Pinpoint the cell where the given text exists, returning its [x, y] midpoint coordinate. 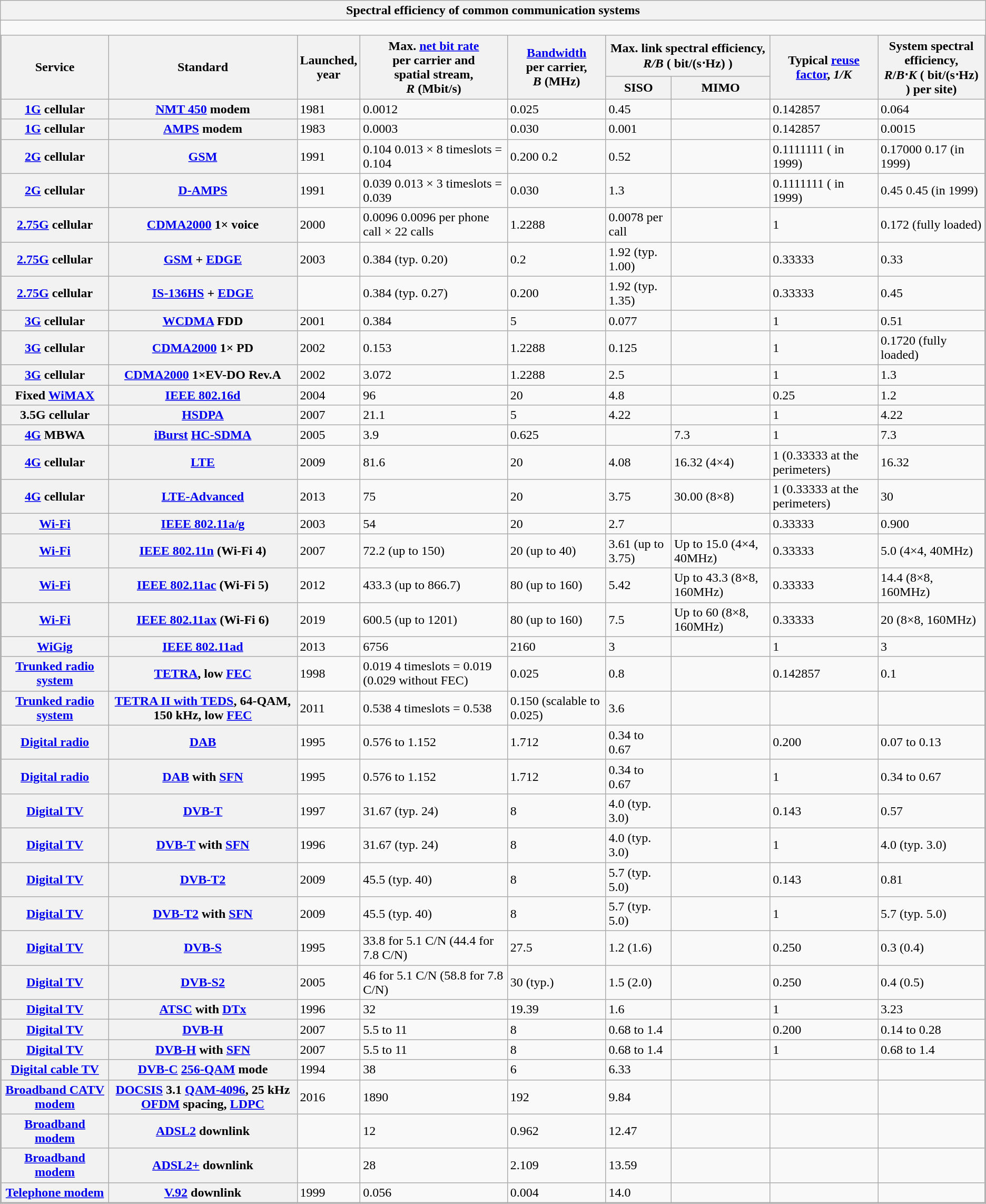
GSM + EDGE [203, 259]
0.52 [638, 156]
NMT 450 modem [203, 109]
28 [434, 1166]
GSM [203, 156]
13.59 [638, 1166]
3.61 (up to 3.75) [638, 551]
0.538 4 timeslots = 0.538 [434, 708]
3.072 [434, 375]
2019 [329, 620]
0.900 [931, 524]
3.9 [434, 435]
DVB-T with SFN [203, 845]
0.1 [931, 673]
DVB-C 256-QAM mode [203, 1070]
SISO [638, 87]
0.0012 [434, 109]
32 [434, 1010]
Digital cable TV [55, 1070]
21.1 [434, 415]
30.00 (8×8) [721, 496]
600.5 (up to 1201) [434, 620]
0.153 [434, 348]
ATSC with DTx [203, 1010]
D-AMPS [203, 191]
LTE [203, 463]
Up to 15.0 (4×4, 40MHz) [721, 551]
5.42 [638, 585]
0.25 [824, 395]
0.962 [556, 1131]
4.08 [638, 463]
0.104 0.013 × 8 timeslots = 0.104 [434, 156]
ADSL2 downlink [203, 1131]
33.8 for 5.1 C/N (44.4 for 7.8 C/N) [434, 948]
1981 [329, 109]
2011 [329, 708]
0.0003 [434, 129]
2.109 [556, 1166]
9.84 [638, 1097]
0.056 [434, 1192]
Telephone modem [55, 1192]
0.019 4 timeslots = 0.019 (0.029 without FEC) [434, 673]
Bandwidthper carrier,B (MHz) [556, 67]
4.8 [638, 395]
IEEE 802.11ac (Wi-Fi 5) [203, 585]
6.33 [638, 1070]
16.32 (4×4) [721, 463]
Broadband CATV modem [55, 1097]
75 [434, 496]
1999 [329, 1192]
0.3 (0.4) [931, 948]
0.039 0.013 × 3 timeslots = 0.039 [434, 191]
DVB-T2 [203, 879]
MIMO [721, 87]
Up to 43.3 (8×8, 160MHz) [721, 585]
3.23 [931, 1010]
DVB-S [203, 948]
0.45 0.45 (in 1999) [931, 191]
0.172 (fully loaded) [931, 224]
0.33 [931, 259]
Standard [203, 67]
0.2 [556, 259]
AMPS modem [203, 129]
LTE-Advanced [203, 496]
WCDMA FDD [203, 320]
IEEE 802.16d [203, 395]
0.001 [638, 129]
1997 [329, 810]
CDMA2000 1× voice [203, 224]
54 [434, 524]
ADSL2+ downlink [203, 1166]
3.5G cellular [55, 415]
IEEE 802.11a/g [203, 524]
2004 [329, 395]
0.57 [931, 810]
DVB-T [203, 810]
2160 [556, 647]
0.625 [556, 435]
2016 [329, 1097]
iBurst HC-SDMA [203, 435]
0.51 [931, 320]
V.92 downlink [203, 1192]
81.6 [434, 463]
System spectral efficiency, R/B⋅K ( bit/(s⋅Hz) ) per site) [931, 67]
IEEE 802.11ax (Wi-Fi 6) [203, 620]
16.32 [931, 463]
0.1720 (fully loaded) [931, 348]
0.384 (typ. 0.20) [434, 259]
27.5 [556, 948]
0.0096 0.0096 per phone call × 22 calls [434, 224]
2012 [329, 585]
6 [556, 1070]
1.6 [638, 1010]
IEEE 802.11ad [203, 647]
CDMA2000 1× PD [203, 348]
3.6 [638, 708]
2.5 [638, 375]
1998 [329, 673]
4G MBWA [55, 435]
DOCSIS 3.1 QAM-4096, 25 kHz OFDM spacing, LDPC [203, 1097]
DVB-T2 with SFN [203, 914]
0.17000 0.17 (in 1999) [931, 156]
0.0015 [931, 129]
1890 [434, 1097]
6756 [434, 647]
DVB-H with SFN [203, 1050]
0.384 (typ. 0.27) [434, 293]
IEEE 802.11n (Wi-Fi 4) [203, 551]
Fixed WiMAX [55, 395]
Service [55, 67]
14.4 (8×8, 160MHz) [931, 585]
38 [434, 1070]
192 [556, 1097]
20 (up to 40) [556, 551]
0.200 0.2 [556, 156]
TETRA, low FEC [203, 673]
30 (typ.) [556, 982]
46 for 5.1 C/N (58.8 for 7.8 C/N) [434, 982]
Up to 60 (8×8, 160MHz) [721, 620]
DVB-H [203, 1030]
0.07 to 0.13 [931, 742]
20 (8×8, 160MHz) [931, 620]
2001 [329, 320]
14.0 [638, 1192]
Max. link spectral efficiency, R/B ( bit/(s⋅Hz) ) [688, 56]
1.5 (2.0) [638, 982]
0.004 [556, 1192]
1.92 (typ. 1.00) [638, 259]
0.4 (0.5) [931, 982]
0.150 (scalable to 0.025) [556, 708]
DVB-S2 [203, 982]
0.81 [931, 879]
12 [434, 1131]
3.75 [638, 496]
12.47 [638, 1131]
1.2 (1.6) [638, 948]
WiGig [55, 647]
19.39 [556, 1010]
Max. net bit rate per carrier and spatial stream,R (Mbit/s) [434, 67]
TETRA II with TEDS, 64-QAM, 150 kHz, low FEC [203, 708]
5.0 (4×4, 40MHz) [931, 551]
0.125 [638, 348]
HSDPA [203, 415]
1.2 [931, 395]
Launched,year [329, 67]
0.8 [638, 673]
CDMA2000 1×EV-DO Rev.A [203, 375]
DAB with SFN [203, 777]
Spectral efficiency of common communication systems [493, 11]
0.14 to 0.28 [931, 1030]
Typical reuse factor, 1/K [824, 67]
30 [931, 496]
0.064 [931, 109]
2.7 [638, 524]
96 [434, 395]
0.384 [434, 320]
2000 [329, 224]
7.5 [638, 620]
433.3 (up to 866.7) [434, 585]
DAB [203, 742]
1994 [329, 1070]
0.0078 per call [638, 224]
72.2 (up to 150) [434, 551]
1.92 (typ. 1.35) [638, 293]
1983 [329, 129]
IS-136HS + EDGE [203, 293]
0.077 [638, 320]
